For the text-containing cell, return its midpoint in (X, Y) coordinate format. 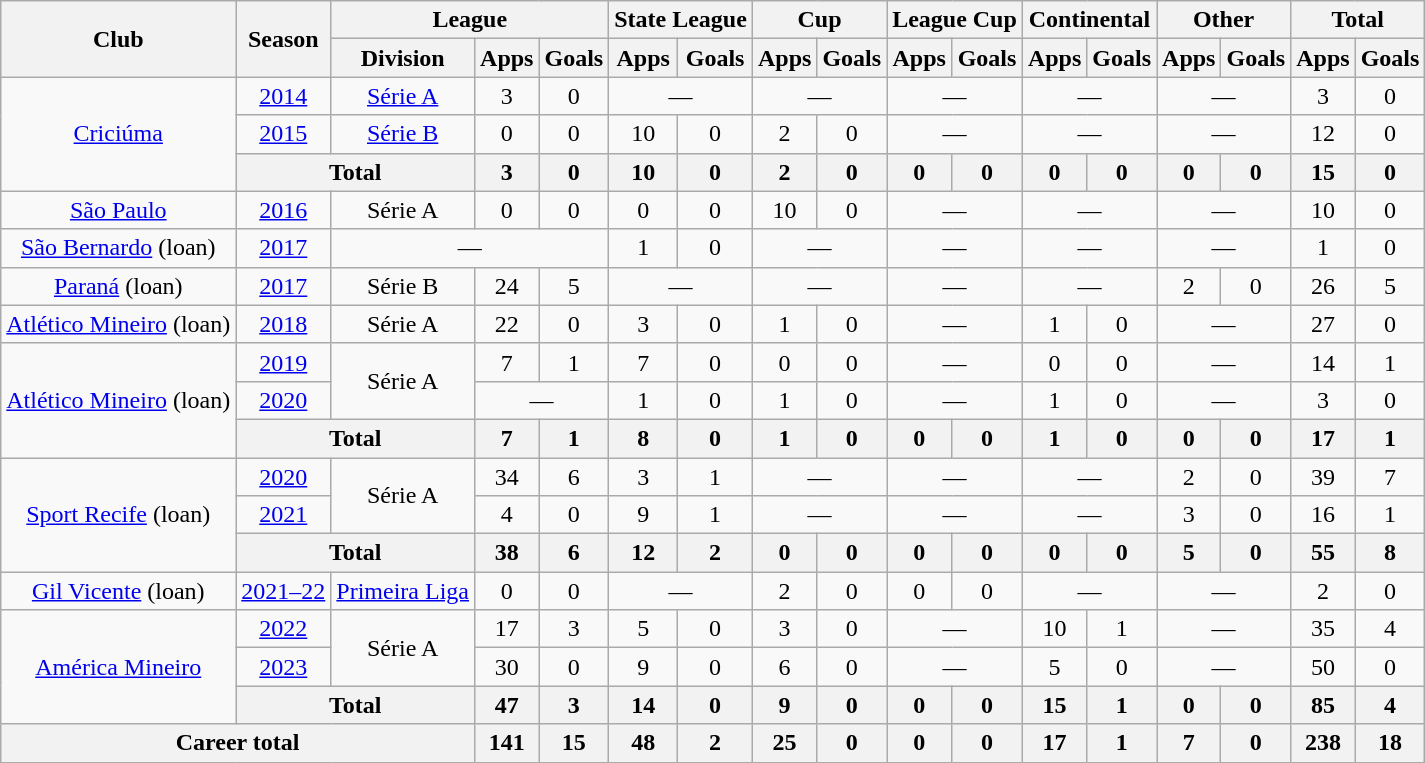
24 (507, 286)
Career total (238, 743)
Paraná (loan) (118, 286)
35 (1323, 629)
55 (1323, 553)
2023 (284, 667)
2021 (284, 515)
2015 (284, 134)
18 (1390, 743)
Season (284, 39)
48 (644, 743)
39 (1323, 477)
Primeira Liga (403, 591)
Other (1224, 20)
2014 (284, 96)
Cup (819, 20)
Club (118, 39)
16 (1323, 515)
Gil Vicente (loan) (118, 591)
State League (681, 20)
2021–22 (284, 591)
2019 (284, 362)
Criciúma (118, 134)
22 (507, 324)
26 (1323, 286)
Sport Recife (loan) (118, 515)
Continental (1089, 20)
30 (507, 667)
2022 (284, 629)
50 (1323, 667)
34 (507, 477)
27 (1323, 324)
São Bernardo (loan) (118, 248)
85 (1323, 705)
2016 (284, 210)
League Cup (955, 20)
141 (507, 743)
League (470, 20)
25 (784, 743)
2018 (284, 324)
São Paulo (118, 210)
Division (403, 58)
América Mineiro (118, 667)
238 (1323, 743)
38 (507, 553)
47 (507, 705)
